Pinpoint the cell where the given text exists, returning its (x, y) midpoint coordinate. 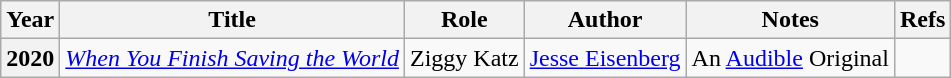
2020 (30, 58)
Author (605, 20)
Role (464, 20)
An Audible Original (790, 58)
Title (232, 20)
Refs (922, 20)
Jesse Eisenberg (605, 58)
Ziggy Katz (464, 58)
Notes (790, 20)
Year (30, 20)
When You Finish Saving the World (232, 58)
